Locate the cell with the specified text and output its (X, Y) center coordinate. 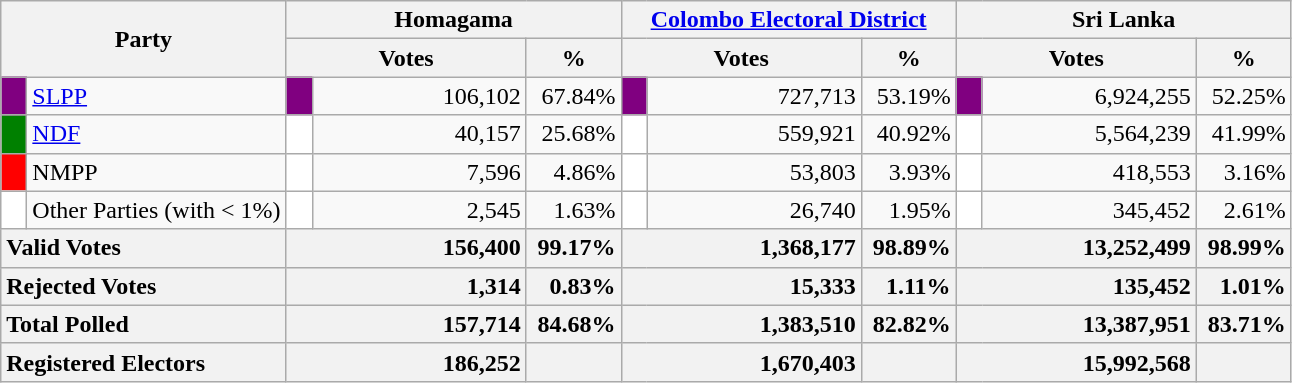
Other Parties (with < 1%) (156, 210)
40,157 (419, 134)
53,803 (754, 172)
53.19% (908, 96)
Valid Votes (144, 248)
1,383,510 (741, 324)
84.68% (574, 324)
25.68% (574, 134)
1.63% (574, 210)
3.16% (1244, 172)
3.93% (908, 172)
2.61% (1244, 210)
1,670,403 (741, 362)
41.99% (1244, 134)
15,333 (741, 286)
5,564,239 (1089, 134)
83.71% (1244, 324)
0.83% (574, 286)
1.01% (1244, 286)
1,368,177 (741, 248)
15,992,568 (1076, 362)
157,714 (406, 324)
13,252,499 (1076, 248)
26,740 (754, 210)
98.89% (908, 248)
Homagama (454, 20)
Colombo Electoral District (788, 20)
418,553 (1089, 172)
40.92% (908, 134)
Total Polled (144, 324)
Sri Lanka (1124, 20)
7,596 (419, 172)
SLPP (156, 96)
NMPP (156, 172)
13,387,951 (1076, 324)
52.25% (1244, 96)
1,314 (406, 286)
186,252 (406, 362)
Registered Electors (144, 362)
1.11% (908, 286)
NDF (156, 134)
1.95% (908, 210)
98.99% (1244, 248)
99.17% (574, 248)
Party (144, 39)
106,102 (419, 96)
Rejected Votes (144, 286)
135,452 (1076, 286)
2,545 (419, 210)
345,452 (1089, 210)
6,924,255 (1089, 96)
4.86% (574, 172)
559,921 (754, 134)
156,400 (406, 248)
82.82% (908, 324)
67.84% (574, 96)
727,713 (754, 96)
